Locate the cell with the specified text and output its [X, Y] center coordinate. 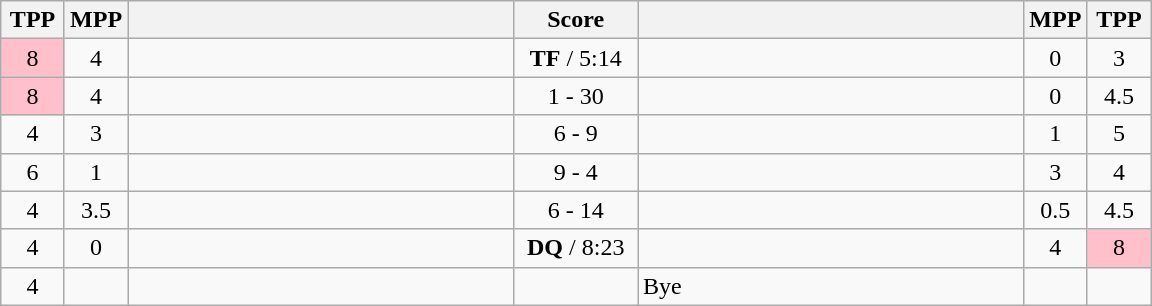
9 - 4 [576, 172]
6 [33, 172]
1 - 30 [576, 96]
TF / 5:14 [576, 58]
6 - 14 [576, 210]
Score [576, 20]
3.5 [96, 210]
DQ / 8:23 [576, 248]
6 - 9 [576, 134]
5 [1119, 134]
0.5 [1056, 210]
Bye [831, 286]
